Identify which cell holds the provided text, then report its (x, y) central coordinate. 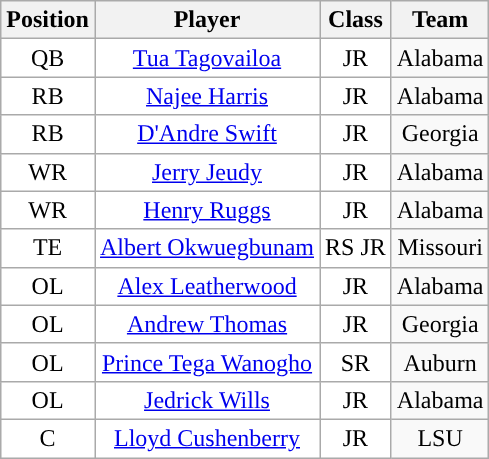
Player (206, 20)
Henry Ruggs (206, 210)
QB (48, 58)
D'Andre Swift (206, 134)
Team (440, 20)
Position (48, 20)
SR (356, 362)
LSU (440, 438)
Missouri (440, 248)
Prince Tega Wanogho (206, 362)
Andrew Thomas (206, 324)
Jerry Jeudy (206, 172)
Alex Leatherwood (206, 286)
Tua Tagovailoa (206, 58)
Jedrick Wills (206, 400)
TE (48, 248)
Najee Harris (206, 96)
Lloyd Cushenberry (206, 438)
Albert Okwuegbunam (206, 248)
C (48, 438)
RS JR (356, 248)
Auburn (440, 362)
Class (356, 20)
